Determine the [X, Y] coordinate at the center of the cell enclosing the given text.  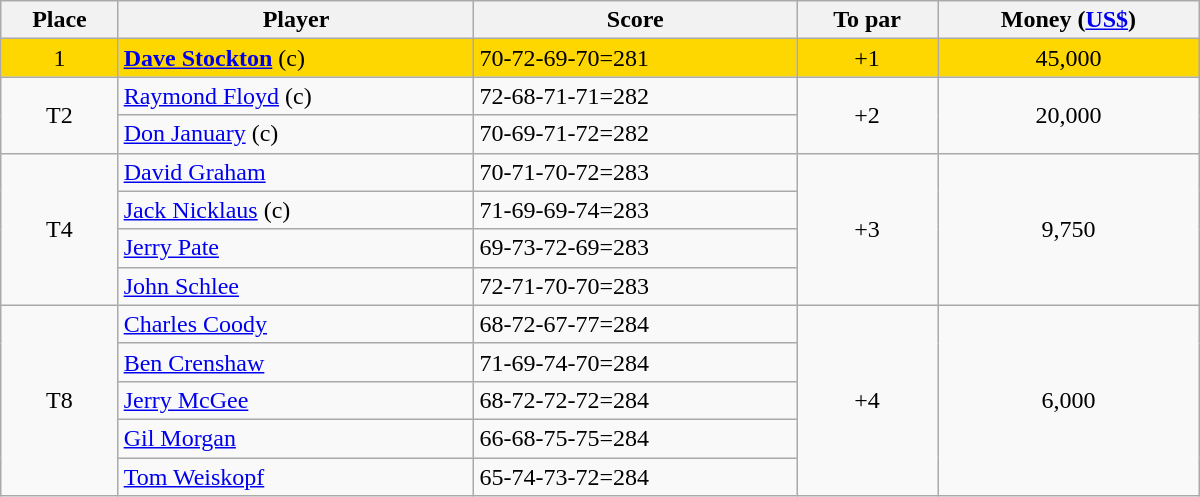
Ben Crenshaw [296, 362]
+4 [868, 400]
Player [296, 20]
To par [868, 20]
Don January (c) [296, 134]
+2 [868, 115]
John Schlee [296, 286]
Gil Morgan [296, 438]
71-69-69-74=283 [636, 210]
70-71-70-72=283 [636, 172]
Place [60, 20]
T4 [60, 229]
Jack Nicklaus (c) [296, 210]
Money (US$) [1069, 20]
6,000 [1069, 400]
68-72-72-72=284 [636, 400]
David Graham [296, 172]
Jerry McGee [296, 400]
9,750 [1069, 229]
20,000 [1069, 115]
65-74-73-72=284 [636, 477]
45,000 [1069, 58]
+3 [868, 229]
70-69-71-72=282 [636, 134]
72-68-71-71=282 [636, 96]
Tom Weiskopf [296, 477]
Charles Coody [296, 324]
Dave Stockton (c) [296, 58]
70-72-69-70=281 [636, 58]
+1 [868, 58]
71-69-74-70=284 [636, 362]
T2 [60, 115]
T8 [60, 400]
Jerry Pate [296, 248]
66-68-75-75=284 [636, 438]
72-71-70-70=283 [636, 286]
Raymond Floyd (c) [296, 96]
Score [636, 20]
68-72-67-77=284 [636, 324]
1 [60, 58]
69-73-72-69=283 [636, 248]
